Return the (X, Y) coordinate for the center point of the cell that contains the specified text.  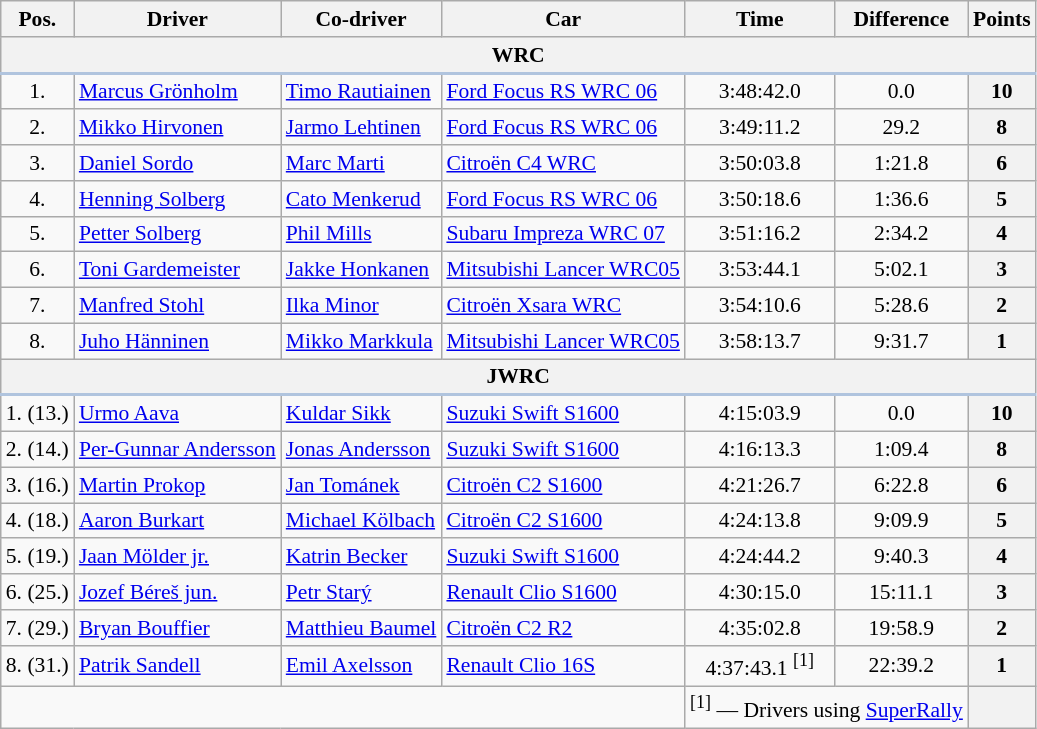
5:02.1 (902, 270)
9:40.3 (902, 557)
9:09.9 (902, 521)
Driver (178, 19)
2:34.2 (902, 234)
Daniel Sordo (178, 163)
9:31.7 (902, 341)
Pos. (38, 19)
3. (38, 163)
4:16:13.3 (760, 450)
3:51:16.2 (760, 234)
Jonas Andersson (362, 450)
Renault Clio 16S (563, 666)
3:58:13.7 (760, 341)
Citroën C2 R2 (563, 628)
Citroën C4 WRC (563, 163)
[1] — Drivers using SuperRally (826, 708)
Mikko Hirvonen (178, 128)
3:50:18.6 (760, 199)
Petter Solberg (178, 234)
Patrik Sandell (178, 666)
Katrin Becker (362, 557)
29.2 (902, 128)
4. (18.) (38, 521)
Points (1002, 19)
1:36.6 (902, 199)
5. (19.) (38, 557)
3:49:11.2 (760, 128)
Timo Rautiainen (362, 91)
Difference (902, 19)
Petr Starý (362, 592)
7. (38, 306)
4:24:13.8 (760, 521)
3. (16.) (38, 485)
6. (38, 270)
15:11.1 (902, 592)
6:22.8 (902, 485)
1:21.8 (902, 163)
Ilka Minor (362, 306)
Marc Marti (362, 163)
Time (760, 19)
2. (38, 128)
Marcus Grönholm (178, 91)
8. (38, 341)
7. (29.) (38, 628)
Subaru Impreza WRC 07 (563, 234)
Henning Solberg (178, 199)
Mikko Markkula (362, 341)
Co-driver (362, 19)
22:39.2 (902, 666)
Martin Prokop (178, 485)
Jozef Béreš jun. (178, 592)
Bryan Bouffier (178, 628)
4. (38, 199)
Per-Gunnar Andersson (178, 450)
3:54:10.6 (760, 306)
Jan Tománek (362, 485)
2. (14.) (38, 450)
1:09.4 (902, 450)
Kuldar Sikk (362, 413)
Emil Axelsson (362, 666)
3:50:03.8 (760, 163)
5:28.6 (902, 306)
Aaron Burkart (178, 521)
4:37:43.1 [1] (760, 666)
Manfred Stohl (178, 306)
Jakke Honkanen (362, 270)
Renault Clio S1600 (563, 592)
Matthieu Baumel (362, 628)
4:35:02.8 (760, 628)
WRC (518, 55)
Citroën Xsara WRC (563, 306)
19:58.9 (902, 628)
3:53:44.1 (760, 270)
Cato Menkerud (362, 199)
4:24:44.2 (760, 557)
Juho Hänninen (178, 341)
Jarmo Lehtinen (362, 128)
Car (563, 19)
5. (38, 234)
6. (25.) (38, 592)
Jaan Mölder jr. (178, 557)
Phil Mills (362, 234)
3:48:42.0 (760, 91)
1. (38, 91)
Toni Gardemeister (178, 270)
Urmo Aava (178, 413)
8. (31.) (38, 666)
4:21:26.7 (760, 485)
Michael Kölbach (362, 521)
4:30:15.0 (760, 592)
JWRC (518, 377)
1. (13.) (38, 413)
4:15:03.9 (760, 413)
